Extract the (x, y) coordinate from the center of the cell holding the provided text.  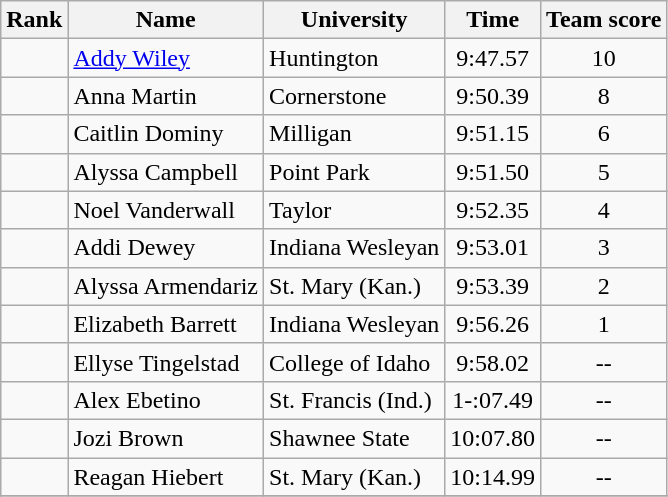
Taylor (354, 210)
6 (604, 134)
Addi Dewey (166, 248)
Time (493, 20)
Cornerstone (354, 96)
9:56.26 (493, 324)
Caitlin Dominy (166, 134)
1 (604, 324)
Noel Vanderwall (166, 210)
9:51.15 (493, 134)
Alex Ebetino (166, 400)
9:50.39 (493, 96)
University (354, 20)
Milligan (354, 134)
Huntington (354, 58)
9:53.01 (493, 248)
College of Idaho (354, 362)
Ellyse Tingelstad (166, 362)
10:07.80 (493, 438)
Team score (604, 20)
9:58.02 (493, 362)
Alyssa Campbell (166, 172)
Reagan Hiebert (166, 477)
9:51.50 (493, 172)
9:53.39 (493, 286)
3 (604, 248)
5 (604, 172)
Jozi Brown (166, 438)
Name (166, 20)
9:52.35 (493, 210)
Rank (34, 20)
Shawnee State (354, 438)
2 (604, 286)
Addy Wiley (166, 58)
Point Park (354, 172)
1-:07.49 (493, 400)
10 (604, 58)
Anna Martin (166, 96)
4 (604, 210)
8 (604, 96)
Elizabeth Barrett (166, 324)
9:47.57 (493, 58)
St. Francis (Ind.) (354, 400)
Alyssa Armendariz (166, 286)
10:14.99 (493, 477)
